Capture the cell that displays the provided text and extract its [X, Y] central coordinate. 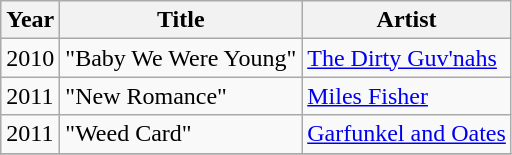
Garfunkel and Oates [407, 134]
Title [181, 20]
2010 [30, 58]
Artist [407, 20]
Year [30, 20]
Miles Fisher [407, 96]
"Baby We Were Young" [181, 58]
"New Romance" [181, 96]
"Weed Card" [181, 134]
The Dirty Guv'nahs [407, 58]
